Return [x, y] of the center of cell containing provided text 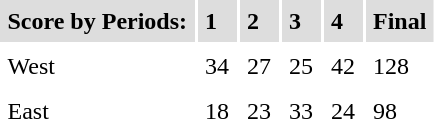
3 [302, 21]
42 [344, 66]
Final [400, 21]
2 [260, 21]
34 [218, 66]
1 [218, 21]
Score by Periods: [98, 21]
4 [344, 21]
27 [260, 66]
West [98, 66]
128 [400, 66]
25 [302, 66]
